Determine the (x, y) coordinate at the center of the cell enclosing the given text.  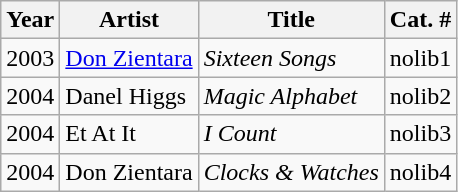
nolib1 (420, 58)
Danel Higgs (129, 96)
Cat. # (420, 20)
Title (291, 20)
Artist (129, 20)
I Count (291, 134)
nolib2 (420, 96)
2003 (30, 58)
Et At It (129, 134)
Magic Alphabet (291, 96)
nolib4 (420, 172)
nolib3 (420, 134)
Sixteen Songs (291, 58)
Year (30, 20)
Clocks & Watches (291, 172)
